Provide the (x, y) coordinate of the cell's center where the given text is located.  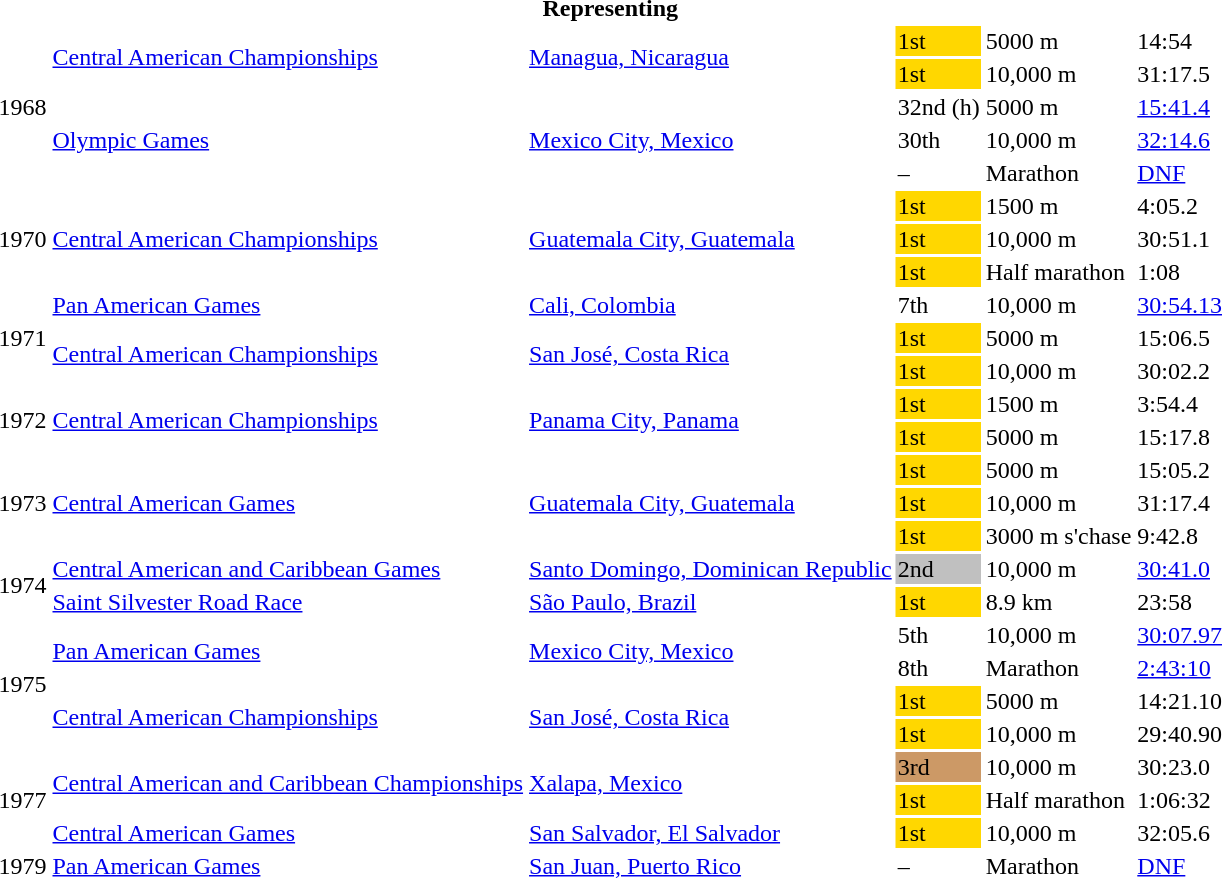
São Paulo, Brazil (711, 602)
2nd (938, 569)
32nd (h) (938, 107)
– (938, 173)
Saint Silvester Road Race (288, 602)
Xalapa, Mexico (711, 784)
5th (938, 635)
30th (938, 140)
Santo Domingo, Dominican Republic (711, 569)
Olympic Games (288, 140)
Panama City, Panama (711, 420)
8th (938, 668)
8.9 km (1058, 602)
3000 m s'chase (1058, 536)
Central American and Caribbean Championships (288, 784)
Cali, Colombia (711, 305)
7th (938, 305)
San Salvador, El Salvador (711, 833)
Central American and Caribbean Games (288, 569)
3rd (938, 767)
Managua, Nicaragua (711, 58)
